Locate the cell with the specified text and output its (x, y) center coordinate. 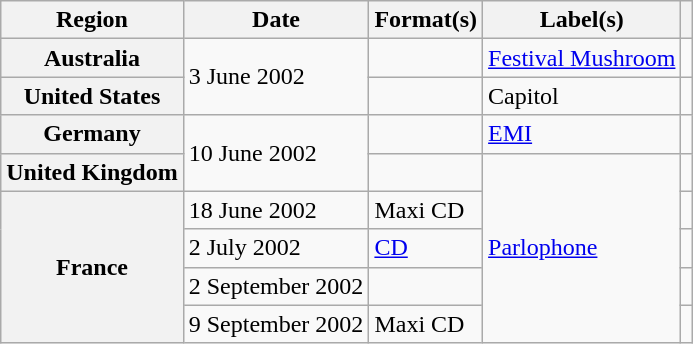
10 June 2002 (276, 153)
2 September 2002 (276, 286)
Parlophone (582, 248)
3 June 2002 (276, 77)
France (92, 267)
2 July 2002 (276, 248)
Label(s) (582, 20)
United States (92, 96)
Date (276, 20)
Format(s) (426, 20)
Germany (92, 134)
9 September 2002 (276, 324)
18 June 2002 (276, 210)
United Kingdom (92, 172)
Region (92, 20)
Festival Mushroom (582, 58)
EMI (582, 134)
CD (426, 248)
Australia (92, 58)
Capitol (582, 96)
